Provide the (x, y) coordinate of the cell's center where the given text is located.  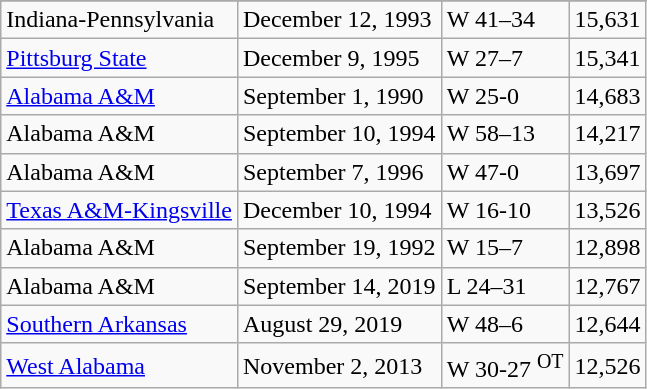
13,526 (608, 210)
15,341 (608, 58)
August 29, 2019 (339, 324)
West Alabama (120, 366)
W 16-10 (505, 210)
Indiana-Pennsylvania (120, 20)
September 1, 1990 (339, 96)
12,526 (608, 366)
Pittsburg State (120, 58)
W 47-0 (505, 172)
September 19, 1992 (339, 248)
November 2, 2013 (339, 366)
W 58–13 (505, 134)
December 10, 1994 (339, 210)
14,683 (608, 96)
14,217 (608, 134)
15,631 (608, 20)
13,697 (608, 172)
September 7, 1996 (339, 172)
W 48–6 (505, 324)
W 27–7 (505, 58)
December 12, 1993 (339, 20)
December 9, 1995 (339, 58)
W 41–34 (505, 20)
12,767 (608, 286)
W 15–7 (505, 248)
Southern Arkansas (120, 324)
September 10, 1994 (339, 134)
L 24–31 (505, 286)
12,644 (608, 324)
12,898 (608, 248)
W 25-0 (505, 96)
September 14, 2019 (339, 286)
Texas A&M-Kingsville (120, 210)
W 30-27 OT (505, 366)
